Output the (x, y) coordinate of the center of the cell containing the given text.  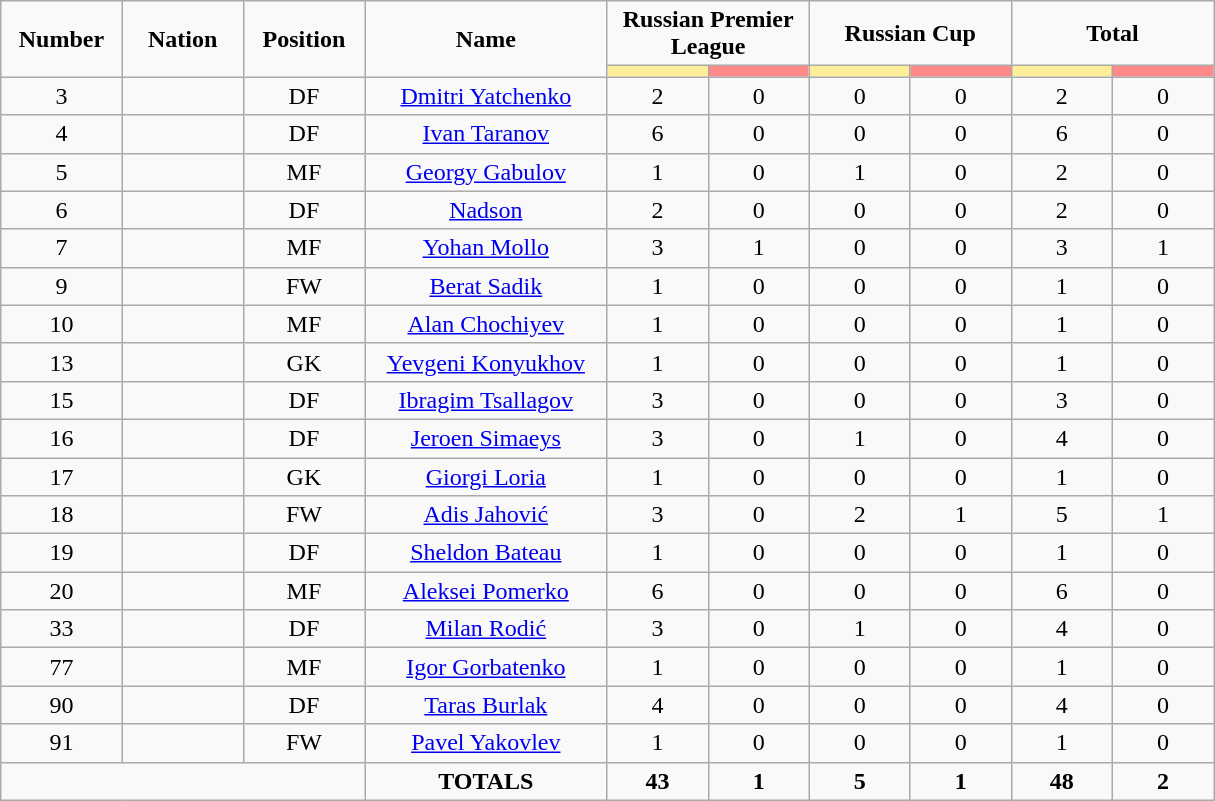
Aleksei Pomerko (486, 591)
Georgy Gabulov (486, 172)
18 (62, 515)
43 (658, 781)
Adis Jahović (486, 515)
Taras Burlak (486, 705)
90 (62, 705)
Giorgi Loria (486, 477)
33 (62, 629)
Number (62, 39)
Alan Chochiyev (486, 324)
Nadson (486, 210)
Yevgeni Konyukhov (486, 362)
19 (62, 553)
Ivan Taranov (486, 134)
Position (304, 39)
15 (62, 400)
Berat Sadik (486, 286)
Yohan Mollo (486, 248)
Milan Rodić (486, 629)
48 (1062, 781)
Jeroen Simaeys (486, 438)
77 (62, 667)
7 (62, 248)
Name (486, 39)
17 (62, 477)
20 (62, 591)
10 (62, 324)
Dmitri Yatchenko (486, 96)
Pavel Yakovlev (486, 743)
13 (62, 362)
Igor Gorbatenko (486, 667)
Russian Cup (910, 34)
16 (62, 438)
TOTALS (486, 781)
Sheldon Bateau (486, 553)
Ibragim Tsallagov (486, 400)
Nation (182, 39)
91 (62, 743)
Russian Premier League (708, 34)
Total (1112, 34)
9 (62, 286)
